Detect which cell encompasses the target text, then output its [X, Y] center coordinate. 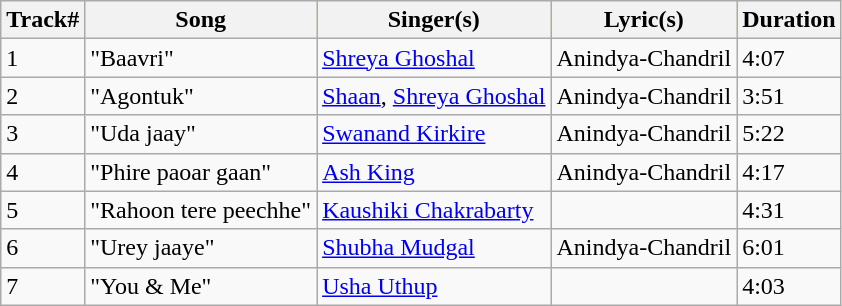
Usha Uthup [434, 286]
Ash King [434, 172]
Song [201, 20]
"Rahoon tere peechhe" [201, 210]
6 [43, 248]
4 [43, 172]
Track# [43, 20]
Shreya Ghoshal [434, 58]
5 [43, 210]
3:51 [789, 96]
Shubha Mudgal [434, 248]
"Phire paoar gaan" [201, 172]
Shaan, Shreya Ghoshal [434, 96]
"Baavri" [201, 58]
"Uda jaay" [201, 134]
6:01 [789, 248]
Kaushiki Chakrabarty [434, 210]
Lyric(s) [644, 20]
4:17 [789, 172]
Singer(s) [434, 20]
"You & Me" [201, 286]
Duration [789, 20]
3 [43, 134]
4:07 [789, 58]
"Agontuk" [201, 96]
5:22 [789, 134]
4:31 [789, 210]
"Urey jaaye" [201, 248]
4:03 [789, 286]
2 [43, 96]
1 [43, 58]
7 [43, 286]
Swanand Kirkire [434, 134]
